Return the (x, y) coordinate for the center point of the cell that contains the specified text.  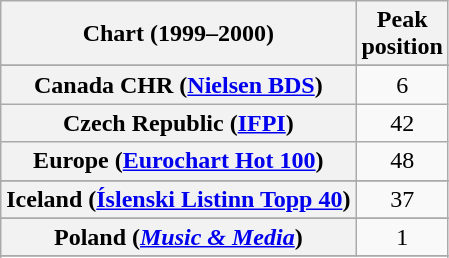
Canada CHR (Nielsen BDS) (178, 85)
Europe (Eurochart Hot 100) (178, 161)
37 (402, 199)
Czech Republic (IFPI) (178, 123)
6 (402, 85)
48 (402, 161)
42 (402, 123)
1 (402, 237)
Poland (Music & Media) (178, 237)
Peakposition (402, 34)
Iceland (Íslenski Listinn Topp 40) (178, 199)
Chart (1999–2000) (178, 34)
